Provide the (x, y) coordinate of the cell's center where the given text is located.  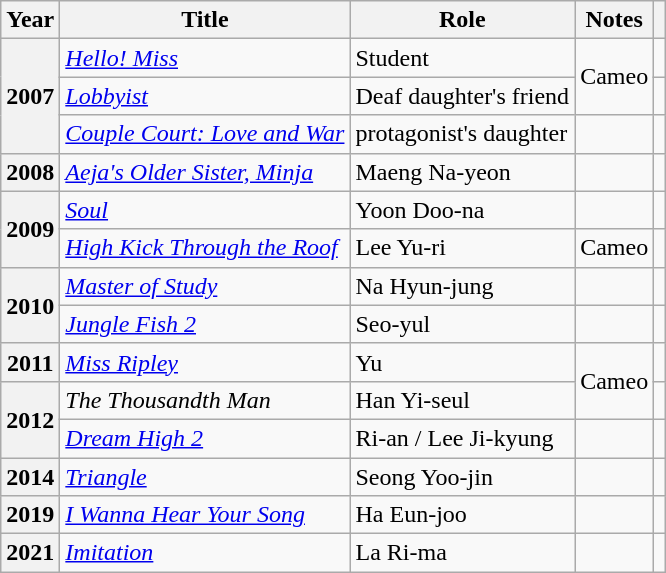
2008 (30, 172)
La Ri-ma (462, 553)
Lobbyist (205, 96)
2011 (30, 362)
High Kick Through the Roof (205, 248)
Aeja's Older Sister, Minja (205, 172)
Seong Yoo-jin (462, 477)
Deaf daughter's friend (462, 96)
2021 (30, 553)
Couple Court: Love and War (205, 134)
Hello! Miss (205, 58)
2007 (30, 96)
Notes (614, 20)
protagonist's daughter (462, 134)
Year (30, 20)
Han Yi-seul (462, 400)
Triangle (205, 477)
Dream High 2 (205, 438)
Miss Ripley (205, 362)
Master of Study (205, 286)
Seo-yul (462, 324)
2012 (30, 419)
Student (462, 58)
2010 (30, 305)
Soul (205, 210)
Na Hyun-jung (462, 286)
Maeng Na-yeon (462, 172)
The Thousandth Man (205, 400)
I Wanna Hear Your Song (205, 515)
Lee Yu-ri (462, 248)
2014 (30, 477)
Jungle Fish 2 (205, 324)
Yu (462, 362)
Imitation (205, 553)
2019 (30, 515)
Role (462, 20)
Ri-an / Lee Ji-kyung (462, 438)
Title (205, 20)
Ha Eun-joo (462, 515)
2009 (30, 229)
Yoon Doo-na (462, 210)
